Capture the cell that displays the provided text and extract its (X, Y) central coordinate. 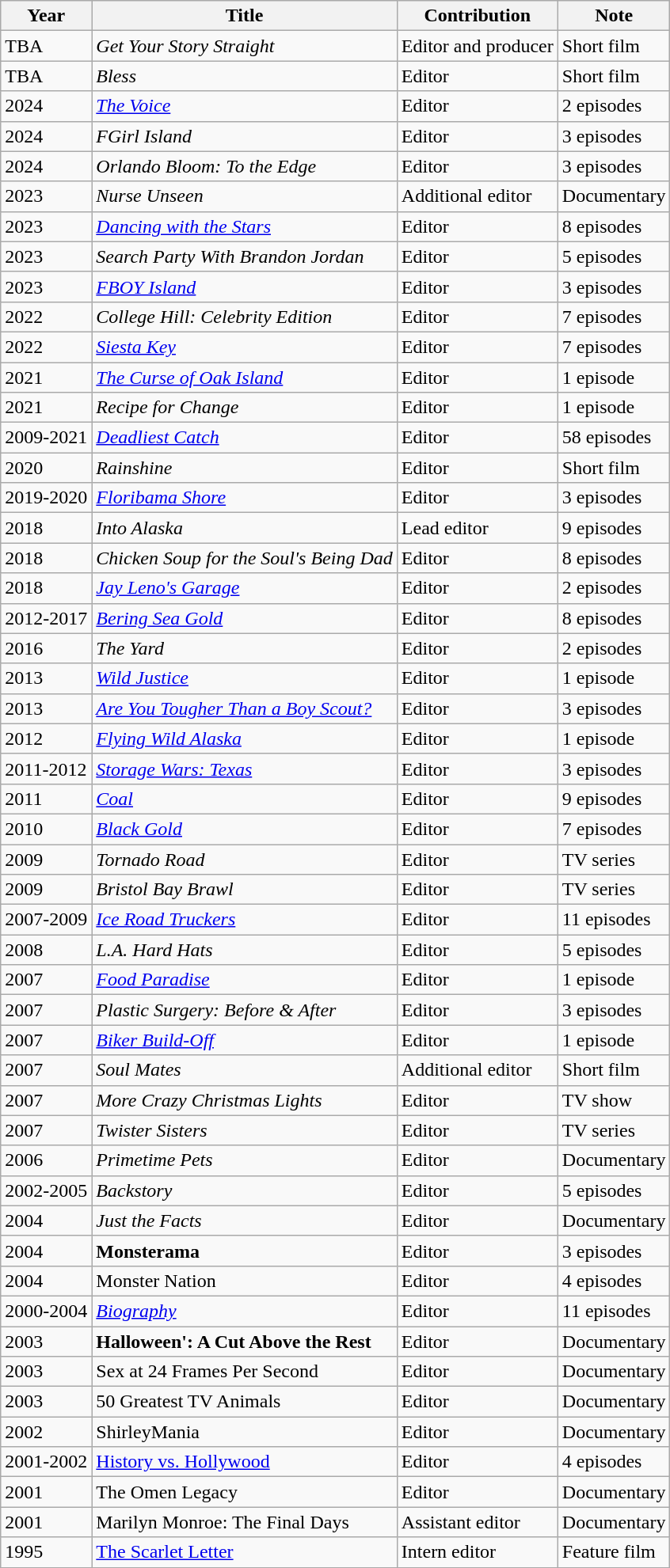
Are You Tougher Than a Boy Scout? (244, 708)
Note (614, 16)
The Scarlet Letter (244, 1552)
Plastic Surgery: Before & After (244, 1010)
Rainshine (244, 468)
History vs. Hollywood (244, 1462)
Coal (244, 799)
ShirleyMania (244, 1432)
2016 (46, 648)
The Omen Legacy (244, 1492)
More Crazy Christmas Lights (244, 1100)
Feature film (614, 1552)
Monster Nation (244, 1281)
2012 (46, 738)
Wild Justice (244, 678)
Tornado Road (244, 859)
2000-2004 (46, 1311)
Halloween': A Cut Above the Rest (244, 1342)
Black Gold (244, 829)
Bristol Bay Brawl (244, 890)
Biker Build-Off (244, 1040)
2011-2012 (46, 769)
Floribama Shore (244, 498)
TV show (614, 1100)
Orlando Bloom: To the Edge (244, 166)
2002-2005 (46, 1190)
Storage Wars: Texas (244, 769)
2012-2017 (46, 618)
Marilyn Monroe: The Final Days (244, 1522)
2006 (46, 1160)
Twister Sisters (244, 1130)
58 episodes (614, 438)
Year (46, 16)
Into Alaska (244, 528)
Search Party With Brandon Jordan (244, 256)
Title (244, 16)
2009-2021 (46, 438)
Intern editor (477, 1552)
1995 (46, 1552)
FBOY Island (244, 287)
Ice Road Truckers (244, 920)
College Hill: Celebrity Edition (244, 317)
Sex at 24 Frames Per Second (244, 1372)
Dancing with the Stars (244, 226)
Chicken Soup for the Soul's Being Dad (244, 558)
Soul Mates (244, 1070)
Food Paradise (244, 980)
FGirl Island (244, 136)
L.A. Hard Hats (244, 950)
Bless (244, 76)
The Yard (244, 648)
2020 (46, 468)
2002 (46, 1432)
Assistant editor (477, 1522)
Backstory (244, 1190)
Nurse Unseen (244, 196)
Editor and producer (477, 46)
2008 (46, 950)
Just the Facts (244, 1221)
Lead editor (477, 528)
Monsterama (244, 1251)
Jay Leno's Garage (244, 588)
Deadliest Catch (244, 438)
2010 (46, 829)
2007-2009 (46, 920)
Get Your Story Straight (244, 46)
2019-2020 (46, 498)
Primetime Pets (244, 1160)
Recipe for Change (244, 408)
The Curse of Oak Island (244, 378)
Flying Wild Alaska (244, 738)
The Voice (244, 106)
Biography (244, 1311)
50 Greatest TV Animals (244, 1402)
Contribution (477, 16)
Bering Sea Gold (244, 618)
2011 (46, 799)
Siesta Key (244, 347)
2001-2002 (46, 1462)
